Capture the cell that displays the provided text and extract its (x, y) central coordinate. 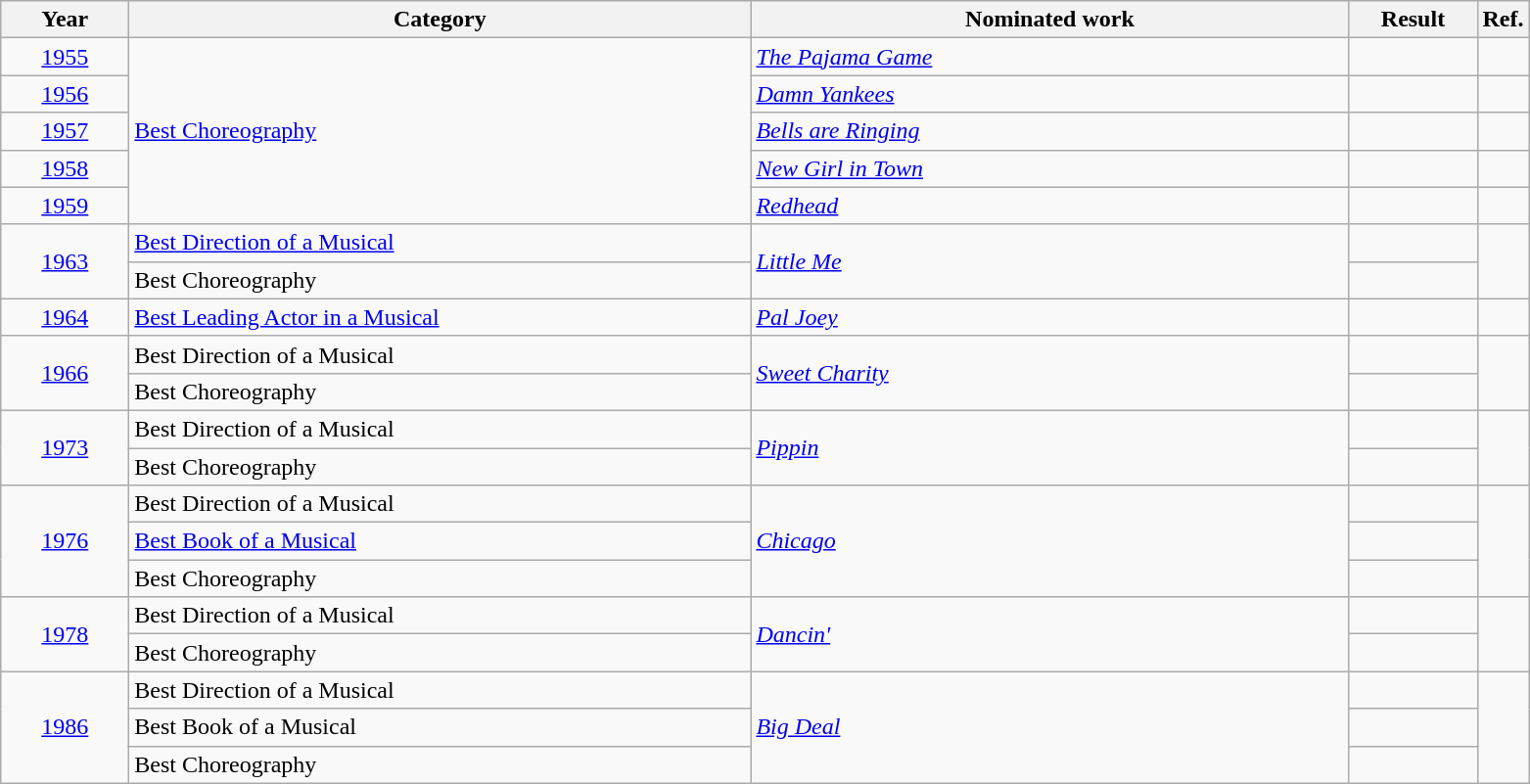
1957 (65, 131)
1986 (65, 727)
The Pajama Game (1049, 57)
Pippin (1049, 447)
Little Me (1049, 261)
Ref. (1504, 20)
Redhead (1049, 206)
Category (440, 20)
Best Leading Actor in a Musical (440, 317)
Big Deal (1049, 727)
1959 (65, 206)
Pal Joey (1049, 317)
1958 (65, 168)
Year (65, 20)
1964 (65, 317)
Result (1414, 20)
1966 (65, 373)
Bells are Ringing (1049, 131)
Dancin' (1049, 634)
New Girl in Town (1049, 168)
1955 (65, 57)
1963 (65, 261)
1976 (65, 541)
1973 (65, 447)
Nominated work (1049, 20)
1978 (65, 634)
Chicago (1049, 541)
Sweet Charity (1049, 373)
Damn Yankees (1049, 94)
1956 (65, 94)
